Output the (x, y) coordinate of the center of the cell containing the given text.  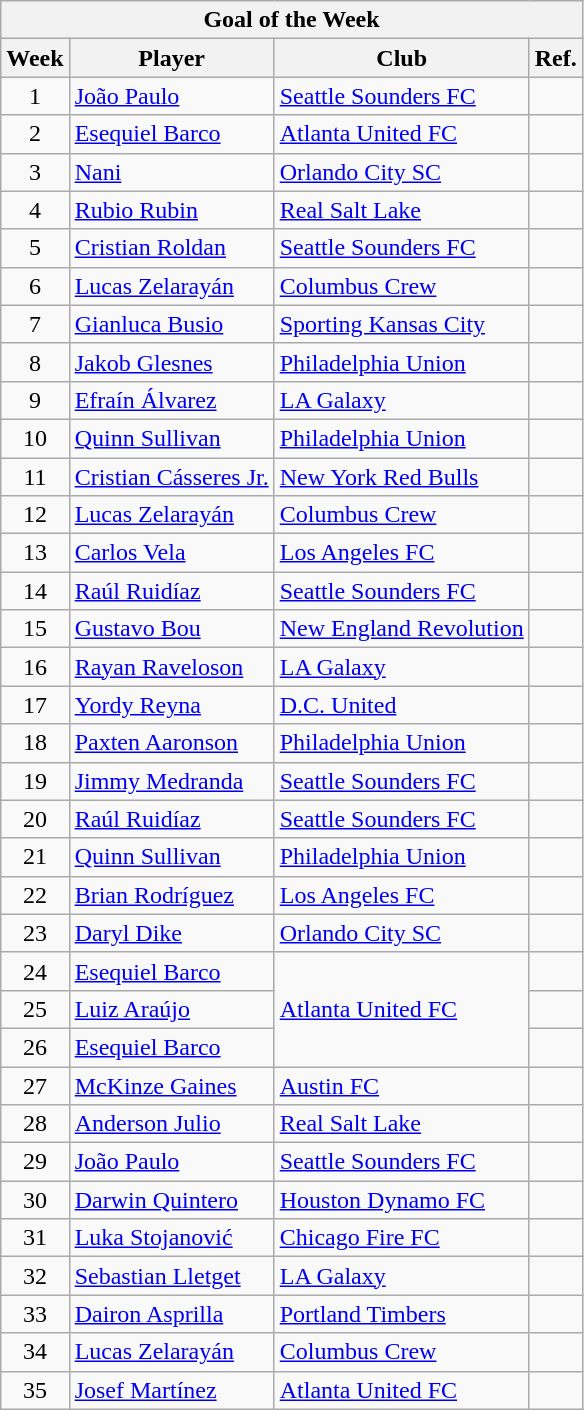
Darwin Quintero (172, 1200)
33 (35, 1314)
35 (35, 1390)
4 (35, 210)
6 (35, 286)
Goal of the Week (292, 20)
Rubio Rubin (172, 210)
17 (35, 705)
Rayan Raveloson (172, 667)
1 (35, 96)
Brian Rodríguez (172, 895)
Houston Dynamo FC (402, 1200)
20 (35, 819)
19 (35, 781)
Carlos Vela (172, 553)
26 (35, 1047)
D.C. United (402, 705)
12 (35, 515)
McKinze Gaines (172, 1085)
Gustavo Bou (172, 629)
Cristian Cásseres Jr. (172, 477)
Sporting Kansas City (402, 324)
Yordy Reyna (172, 705)
Gianluca Busio (172, 324)
Luka Stojanović (172, 1238)
Josef Martínez (172, 1390)
New England Revolution (402, 629)
30 (35, 1200)
Jakob Glesnes (172, 362)
29 (35, 1162)
5 (35, 248)
15 (35, 629)
10 (35, 438)
16 (35, 667)
9 (35, 400)
21 (35, 857)
Ref. (556, 58)
Jimmy Medranda (172, 781)
Cristian Roldan (172, 248)
7 (35, 324)
27 (35, 1085)
Luiz Araújo (172, 1009)
31 (35, 1238)
32 (35, 1276)
11 (35, 477)
Club (402, 58)
22 (35, 895)
Daryl Dike (172, 933)
New York Red Bulls (402, 477)
23 (35, 933)
14 (35, 591)
Portland Timbers (402, 1314)
34 (35, 1352)
2 (35, 134)
18 (35, 743)
Austin FC (402, 1085)
25 (35, 1009)
Week (35, 58)
Nani (172, 172)
Paxten Aaronson (172, 743)
Sebastian Lletget (172, 1276)
3 (35, 172)
13 (35, 553)
Anderson Julio (172, 1124)
28 (35, 1124)
Chicago Fire FC (402, 1238)
Efraín Álvarez (172, 400)
Dairon Asprilla (172, 1314)
24 (35, 971)
8 (35, 362)
Player (172, 58)
